For the text-containing cell, return its midpoint in (X, Y) coordinate format. 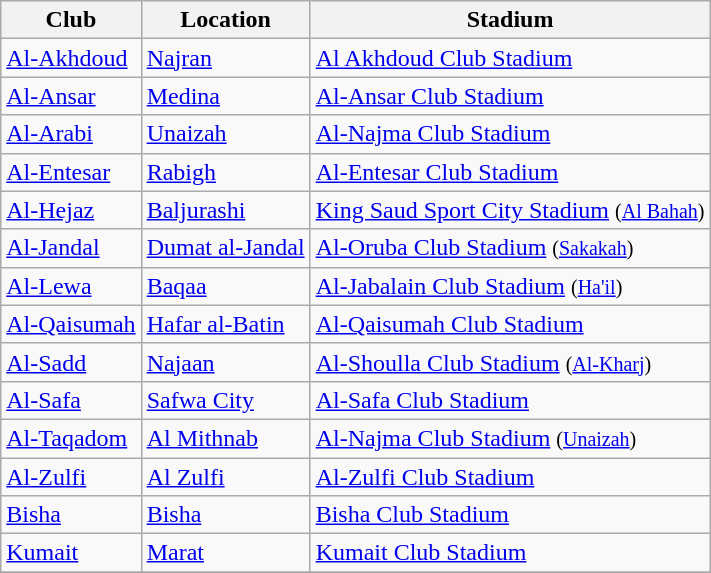
Al-Akhdoud (71, 58)
Najaan (226, 362)
Al-Najma Club Stadium (Unaizah) (510, 438)
Al-Hejaz (71, 210)
Bisha Club Stadium (510, 515)
Al-Taqadom (71, 438)
Al-Entesar Club Stadium (510, 172)
Al-Arabi (71, 134)
Al Zulfi (226, 477)
Al-Lewa (71, 286)
Al-Jandal (71, 248)
Rabigh (226, 172)
Dumat al-Jandal (226, 248)
Al-Oruba Club Stadium (Sakakah) (510, 248)
Al-Zulfi (71, 477)
Najran (226, 58)
Hafar al-Batin (226, 324)
Kumait (71, 553)
Medina (226, 96)
Al-Safa (71, 400)
Al-Qaisumah (71, 324)
Al-Entesar (71, 172)
Kumait Club Stadium (510, 553)
Al-Jabalain Club Stadium (Ha'il) (510, 286)
Location (226, 20)
Al Mithnab (226, 438)
Al-Najma Club Stadium (510, 134)
Al-Zulfi Club Stadium (510, 477)
Al Akhdoud Club Stadium (510, 58)
Stadium (510, 20)
Al-Ansar (71, 96)
Safwa City (226, 400)
Al-Safa Club Stadium (510, 400)
Al-Sadd (71, 362)
Marat (226, 553)
Baqaa (226, 286)
Unaizah (226, 134)
Al-Shoulla Club Stadium (Al-Kharj) (510, 362)
Baljurashi (226, 210)
Al-Qaisumah Club Stadium (510, 324)
Al-Ansar Club Stadium (510, 96)
Club (71, 20)
King Saud Sport City Stadium (Al Bahah) (510, 210)
